Identify which cell holds the provided text, then report its [X, Y] central coordinate. 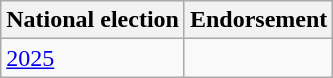
National election [93, 20]
Endorsement [258, 20]
2025 [93, 58]
